Identify which cell holds the provided text, then report its (X, Y) central coordinate. 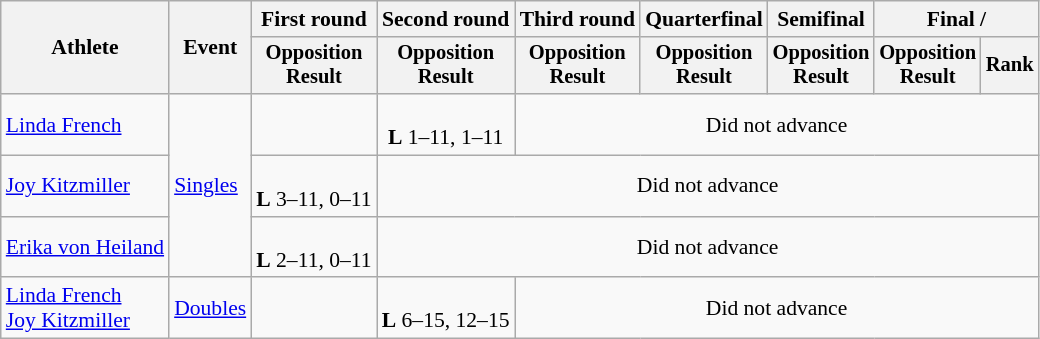
L 6–15, 12–15 (446, 308)
Erika von Heiland (85, 248)
Rank (1010, 66)
Third round (578, 19)
L 1–11, 1–11 (446, 124)
Singles (210, 186)
Second round (446, 19)
Linda FrenchJoy Kitzmiller (85, 308)
Final / (956, 19)
Linda French (85, 124)
Doubles (210, 308)
L 2–11, 0–11 (314, 248)
First round (314, 19)
Semifinal (822, 19)
L 3–11, 0–11 (314, 186)
Event (210, 48)
Joy Kitzmiller (85, 186)
Quarterfinal (704, 19)
Athlete (85, 48)
